Return (x, y) of the center of cell containing provided text 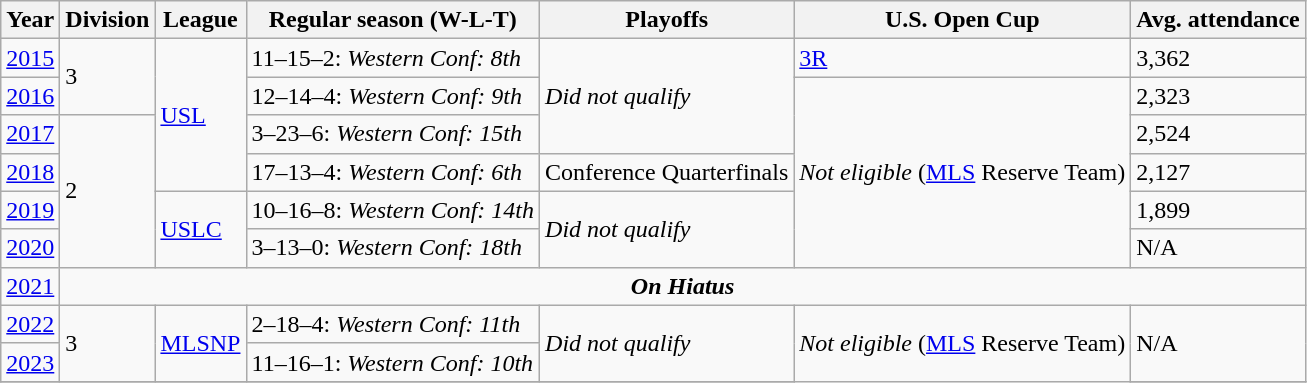
Year (30, 20)
USLC (200, 229)
On Hiatus (682, 286)
2023 (30, 362)
Conference Quarterfinals (667, 172)
League (200, 20)
2022 (30, 324)
2 (108, 191)
11–15–2: Western Conf: 8th (393, 58)
3–23–6: Western Conf: 15th (393, 134)
MLSNP (200, 343)
2,524 (1218, 134)
USL (200, 115)
1,899 (1218, 210)
12–14–4: Western Conf: 9th (393, 96)
U.S. Open Cup (962, 20)
17–13–4: Western Conf: 6th (393, 172)
10–16–8: Western Conf: 14th (393, 210)
2,323 (1218, 96)
Regular season (W-L-T) (393, 20)
2021 (30, 286)
2019 (30, 210)
2015 (30, 58)
2,127 (1218, 172)
11–16–1: Western Conf: 10th (393, 362)
2020 (30, 248)
2018 (30, 172)
3–13–0: Western Conf: 18th (393, 248)
Avg. attendance (1218, 20)
2–18–4: Western Conf: 11th (393, 324)
3,362 (1218, 58)
3R (962, 58)
Division (108, 20)
Playoffs (667, 20)
2017 (30, 134)
2016 (30, 96)
